Extract the [X, Y] coordinate from the center of the cell holding the provided text.  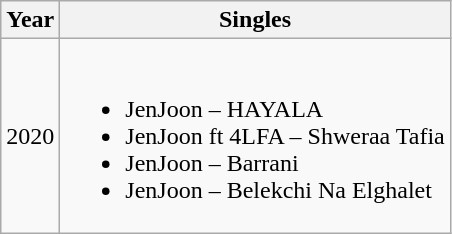
2020 [30, 136]
Year [30, 20]
JenJoon – HAYALAJenJoon ft 4LFA – Shweraa TafiaJenJoon – BarraniJenJoon – Belekchi Na Elghalet [255, 136]
Singles [255, 20]
